Return the (x, y) coordinate for the center point of the cell that contains the specified text.  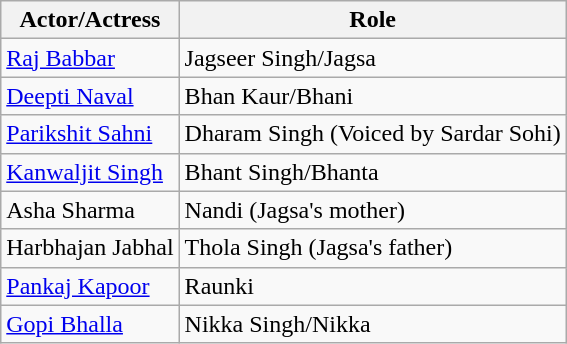
Deepti Naval (90, 96)
Nikka Singh/Nikka (372, 324)
Dharam Singh (Voiced by Sardar Sohi) (372, 134)
Raunki (372, 286)
Jagseer Singh/Jagsa (372, 58)
Kanwaljit Singh (90, 172)
Gopi Bhalla (90, 324)
Asha Sharma (90, 210)
Bhant Singh/Bhanta (372, 172)
Actor/Actress (90, 20)
Harbhajan Jabhal (90, 248)
Bhan Kaur/Bhani (372, 96)
Thola Singh (Jagsa's father) (372, 248)
Parikshit Sahni (90, 134)
Pankaj Kapoor (90, 286)
Nandi (Jagsa's mother) (372, 210)
Role (372, 20)
Raj Babbar (90, 58)
